Scan for the cell matching the given text and deliver its (X, Y) coordinate at center. 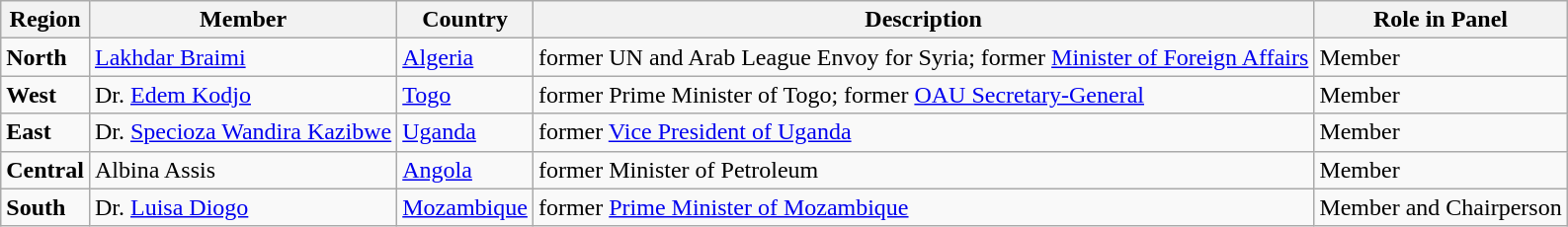
former Prime Minister of Mozambique (923, 207)
Member and Chairperson (1441, 207)
Dr. Edem Kodjo (243, 95)
Mozambique (465, 207)
Central (45, 170)
Albina Assis (243, 170)
West (45, 95)
Uganda (465, 132)
Togo (465, 95)
Region (45, 20)
former Minister of Petroleum (923, 170)
Description (923, 20)
Dr. Luisa Diogo (243, 207)
Angola (465, 170)
East (45, 132)
South (45, 207)
Role in Panel (1441, 20)
former UN and Arab League Envoy for Syria; former Minister of Foreign Affairs (923, 57)
Algeria (465, 57)
Dr. Specioza Wandira Kazibwe (243, 132)
former Prime Minister of Togo; former OAU Secretary-General (923, 95)
Country (465, 20)
North (45, 57)
former Vice President of Uganda (923, 132)
Lakhdar Braimi (243, 57)
